Identify which cell holds the provided text, then report its [x, y] central coordinate. 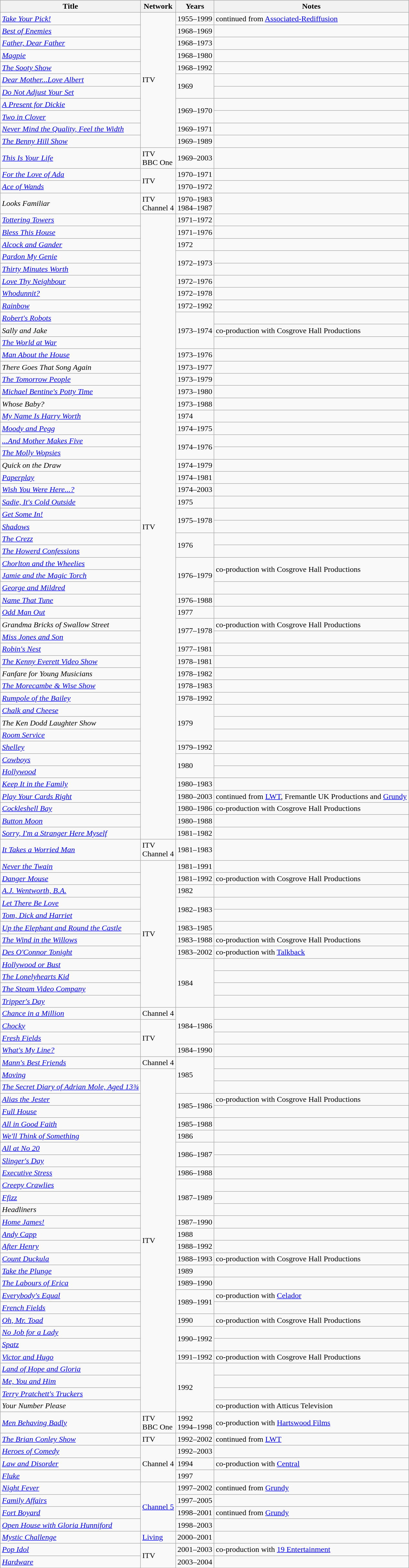
Chance in a Million [70, 1014]
Alias the Jester [70, 1099]
1973–1977 [195, 367]
continued from LWT [311, 1439]
Des O'Connor Tonight [70, 952]
co-production with Celador [311, 1295]
Do Not Adjust Your Set [70, 92]
Looks Familiar [70, 204]
1988 [195, 1234]
1980–1983 [195, 784]
All at No 20 [70, 1148]
The Howerd Confessions [70, 551]
Cowboys [70, 759]
Oh, Mr. Toad [70, 1320]
1998–2001 [195, 1513]
1989–1991 [195, 1302]
We'll Think of Something [70, 1136]
Button Moon [70, 821]
Mann's Best Friends [70, 1063]
Moving [70, 1075]
1997 [195, 1476]
1983–1988 [195, 940]
Shelley [70, 747]
Grandma Bricks of Swallow Street [70, 625]
French Fields [70, 1308]
1970–19831984–1987 [195, 204]
Quick on the Draw [70, 465]
Victor and Hugo [70, 1357]
Mystic Challenge [70, 1537]
1985–1986 [195, 1105]
1983–1985 [195, 928]
Everybody's Equal [70, 1295]
Two in Clover [70, 117]
Love Thy Neighbour [70, 281]
Rumpole of the Bailey [70, 698]
1986–1988 [195, 1173]
Chorlton and the Wheelies [70, 563]
Hollywood or Bust [70, 964]
What's My Line? [70, 1050]
Land of Hope and Gloria [70, 1369]
Years [195, 6]
1988–1992 [195, 1246]
1984–1990 [195, 1050]
1992–2003 [195, 1451]
1987–1990 [195, 1222]
continued from Associated-Rediffusion [311, 19]
Rainbow [70, 306]
1981–1991 [195, 866]
1992 [195, 1388]
1978–1992 [195, 698]
1987–1989 [195, 1198]
Title [70, 6]
The Wind in the Willows [70, 940]
1980–1988 [195, 821]
1974–1979 [195, 465]
The World at War [70, 342]
1974–2003 [195, 490]
Never Mind the Quality, Feel the Width [70, 129]
Pardon My Genie [70, 257]
1975–1978 [195, 520]
1981–1982 [195, 833]
1968–1969 [195, 31]
1968–1980 [195, 55]
1977 [195, 612]
The Brian Conley Show [70, 1439]
1997–2002 [195, 1488]
Take the Plunge [70, 1271]
1990–1992 [195, 1338]
Open House with Gloria Hunniford [70, 1525]
Michael Bentine's Potty Time [70, 392]
Full House [70, 1111]
Room Service [70, 735]
Paperplay [70, 477]
There Goes That Song Again [70, 367]
1989 [195, 1271]
1976–1988 [195, 600]
1969 [195, 86]
Count Duckula [70, 1259]
Keep It in the Family [70, 784]
1998–2003 [195, 1525]
1955–1999 [195, 19]
1972–1978 [195, 293]
Sally and Jake [70, 330]
Whose Baby? [70, 404]
1985 [195, 1075]
1973–1980 [195, 392]
1981–1992 [195, 879]
1989–1990 [195, 1283]
The Secret Diary of Adrian Mole, Aged 13¾ [70, 1087]
The Lonelyhearts Kid [70, 977]
Moody and Pegg [70, 428]
1973–1974 [195, 330]
Sorry, I'm a Stranger Here Myself [70, 833]
Ace of Wands [70, 187]
Alcock and Gander [70, 245]
The Crezz [70, 539]
Fort Boyard [70, 1513]
1980–2003 [195, 796]
1997–2005 [195, 1500]
Bless This House [70, 232]
1991–1992 [195, 1357]
1969–2003 [195, 158]
1982–1983 [195, 909]
1977–1978 [195, 631]
1990 [195, 1320]
1978–1981 [195, 661]
Whodunnit? [70, 293]
Best of Enemies [70, 31]
The Kenny Everett Video Show [70, 661]
1968–1973 [195, 43]
Magpie [70, 55]
Man About the House [70, 355]
Odd Man Out [70, 612]
Father, Dear Father [70, 43]
The Sooty Show [70, 68]
A.J. Wentworth, B.A. [70, 891]
continued from LWT, Fremantle UK Productions and Grundy [311, 796]
Wish You Were Here...? [70, 490]
2000–2001 [195, 1537]
Home James! [70, 1222]
1974–1975 [195, 428]
The Tomorrow People [70, 380]
1982 [195, 891]
Jamie and the Magic Torch [70, 576]
Miss Jones and Son [70, 637]
1972 [195, 245]
The Morecambe & Wise Show [70, 686]
Notes [311, 6]
co-production with Central [311, 1464]
1979 [195, 723]
Danger Mouse [70, 879]
1969–1971 [195, 129]
Take Your Pick! [70, 19]
Your Number Please [70, 1406]
Name That Tune [70, 600]
2001–2003 [195, 1549]
1986 [195, 1136]
Slinger's Day [70, 1161]
1974–1981 [195, 477]
All in Good Faith [70, 1124]
Hollywood [70, 772]
1970–1971 [195, 175]
Fresh Fields [70, 1038]
1979–1992 [195, 747]
Shadows [70, 526]
Play Your Cards Right [70, 796]
1994 [195, 1464]
2003–2004 [195, 1562]
1974–1976 [195, 447]
Headliners [70, 1210]
1969–1989 [195, 141]
1972–1973 [195, 263]
1975 [195, 502]
co-production with Atticus Television [311, 1406]
Tom, Dick and Harriet [70, 915]
The Molly Wopsies [70, 453]
1973–1979 [195, 380]
Robin's Nest [70, 649]
Get Some In! [70, 514]
...And Mother Makes Five [70, 441]
1974 [195, 416]
Pop Idol [70, 1549]
1984 [195, 983]
1988–1993 [195, 1259]
Channel 5 [158, 1506]
The Labours of Erica [70, 1283]
1973–1976 [195, 355]
Living [158, 1537]
Creepy Crawlies [70, 1185]
Heroes of Comedy [70, 1451]
My Name Is Harry Worth [70, 416]
1985–1988 [195, 1124]
1978–1982 [195, 674]
George and Mildred [70, 588]
Fanfare for Young Musicians [70, 674]
Tottering Towers [70, 220]
Andy Capp [70, 1234]
1984–1986 [195, 1026]
1968–1992 [195, 68]
For the Love of Ada [70, 175]
1972–1976 [195, 281]
Tripper's Day [70, 1001]
This Is Your Life [70, 158]
Cockleshell Bay [70, 809]
Ffizz [70, 1198]
Spatz [70, 1344]
19921994–1998 [195, 1423]
Sadie, It's Cold Outside [70, 502]
Men Behaving Badly [70, 1423]
The Ken Dodd Laughter Show [70, 723]
Never the Twain [70, 866]
Executive Stress [70, 1173]
Let There Be Love [70, 903]
1976–1979 [195, 576]
After Henry [70, 1246]
Chalk and Cheese [70, 710]
1983–2002 [195, 952]
It Takes a Worried Man [70, 850]
Fluke [70, 1476]
1972–1992 [195, 306]
co-production with 19 Entertainment [311, 1549]
1980–1986 [195, 809]
Terry Pratchett's Truckers [70, 1394]
Law and Disorder [70, 1464]
Night Fever [70, 1488]
No Job for a Lady [70, 1332]
Dear Mother...Love Albert [70, 80]
Me, You and Him [70, 1381]
1973–1988 [195, 404]
1969–1970 [195, 111]
1971–1972 [195, 220]
Robert's Robots [70, 318]
Family Affairs [70, 1500]
Hardware [70, 1562]
1978–1983 [195, 686]
Up the Elephant and Round the Castle [70, 928]
A Present for Dickie [70, 104]
Chocky [70, 1026]
1977–1981 [195, 649]
co-production with Hartswood Films [311, 1423]
1980 [195, 765]
1992–2002 [195, 1439]
Network [158, 6]
co-production with Talkback [311, 952]
The Steam Video Company [70, 989]
1976 [195, 545]
Thirty Minutes Worth [70, 269]
1970–1972 [195, 187]
The Benny Hill Show [70, 141]
1986–1987 [195, 1154]
1981–1983 [195, 850]
1971–1976 [195, 232]
